Output the (x, y) coordinate of the center of the cell containing the given text.  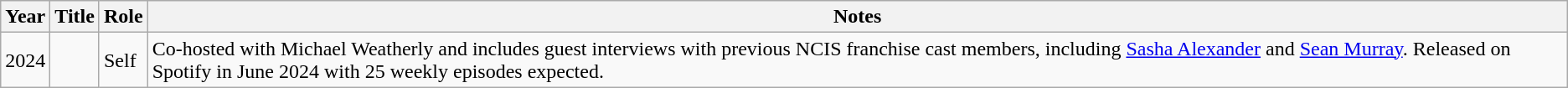
Self (123, 60)
Notes (858, 17)
Year (25, 17)
Title (75, 17)
2024 (25, 60)
Role (123, 17)
